Locate the cell with the specified text and output its [X, Y] center coordinate. 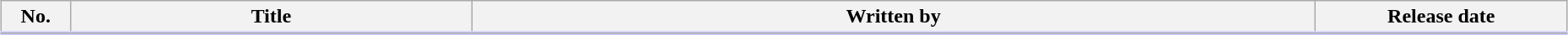
Written by [893, 17]
Release date [1441, 17]
Title [272, 17]
No. [35, 17]
